Identify which cell holds the provided text, then report its (x, y) central coordinate. 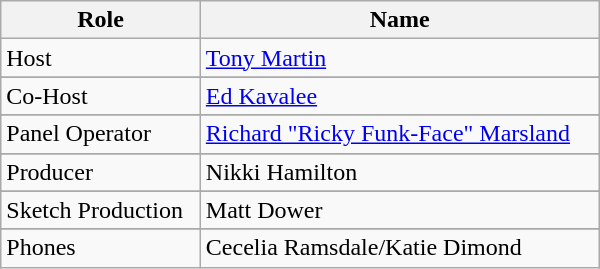
Panel Operator (101, 134)
Phones (101, 248)
Host (101, 58)
Matt Dower (400, 210)
Role (101, 20)
Tony Martin (400, 58)
Richard "Ricky Funk-Face" Marsland (400, 134)
Producer (101, 172)
Ed Kavalee (400, 96)
Nikki Hamilton (400, 172)
Sketch Production (101, 210)
Name (400, 20)
Cecelia Ramsdale/Katie Dimond (400, 248)
Co-Host (101, 96)
